Provide the [X, Y] coordinate of the cell's center where the given text is located.  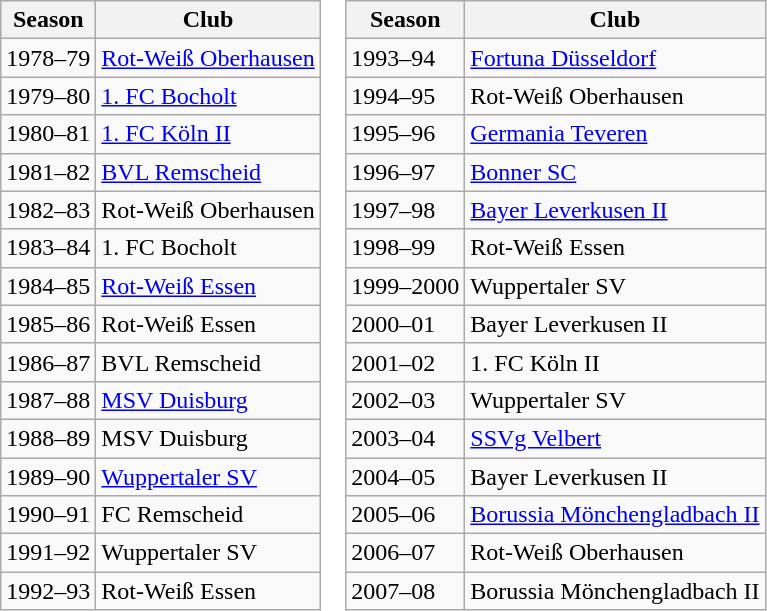
1981–82 [48, 172]
2006–07 [406, 553]
1989–90 [48, 477]
1986–87 [48, 362]
Germania Teveren [615, 134]
FC Remscheid [208, 515]
SSVg Velbert [615, 438]
1982–83 [48, 210]
1984–85 [48, 286]
1992–93 [48, 591]
2004–05 [406, 477]
1987–88 [48, 400]
1978–79 [48, 58]
1998–99 [406, 248]
1990–91 [48, 515]
2000–01 [406, 324]
1995–96 [406, 134]
Bonner SC [615, 172]
1979–80 [48, 96]
1983–84 [48, 248]
2001–02 [406, 362]
1991–92 [48, 553]
2007–08 [406, 591]
1993–94 [406, 58]
1980–81 [48, 134]
1996–97 [406, 172]
2002–03 [406, 400]
Fortuna Düsseldorf [615, 58]
1988–89 [48, 438]
1997–98 [406, 210]
2005–06 [406, 515]
1994–95 [406, 96]
2003–04 [406, 438]
1985–86 [48, 324]
1999–2000 [406, 286]
